Detect which cell encompasses the target text, then output its [X, Y] center coordinate. 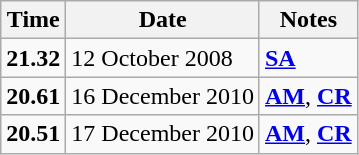
16 December 2010 [163, 96]
20.51 [34, 134]
Time [34, 20]
SA [308, 58]
Notes [308, 20]
17 December 2010 [163, 134]
21.32 [34, 58]
20.61 [34, 96]
12 October 2008 [163, 58]
Date [163, 20]
